For the text-containing cell, return its midpoint in (x, y) coordinate format. 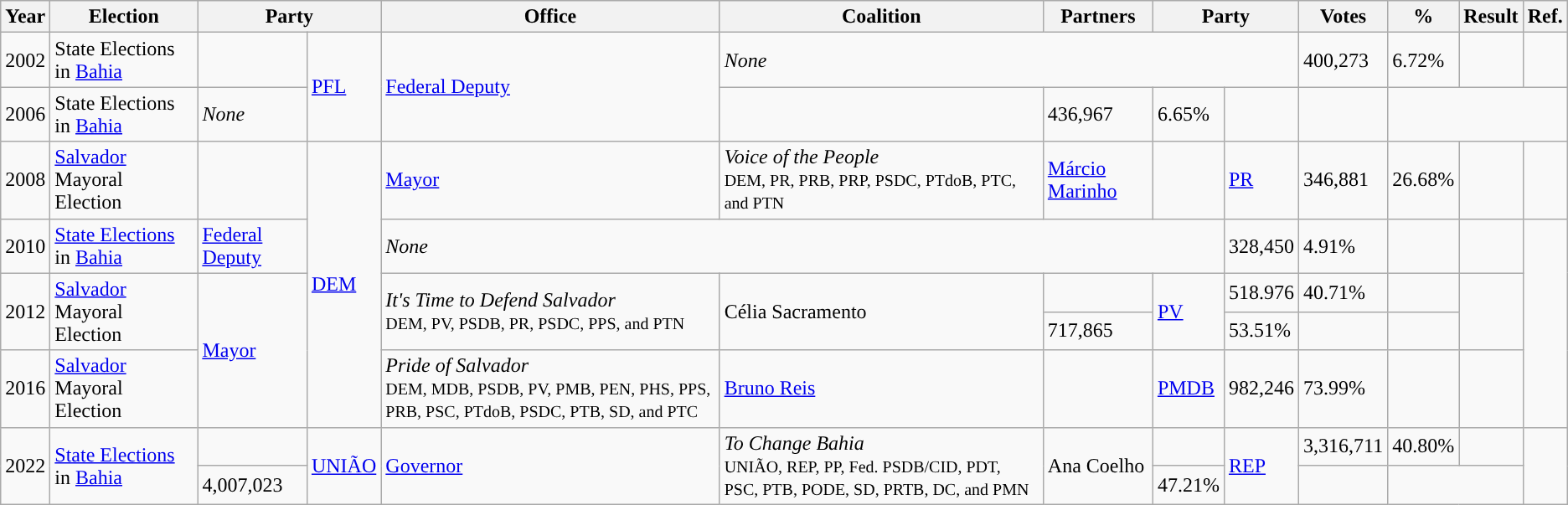
PR (1261, 180)
4.91% (1344, 246)
436,967 (1097, 114)
47.21% (1188, 485)
73.99% (1344, 389)
REP (1261, 466)
Pride of SalvadorDEM, MDB, PSDB, PV, PMB, PEN, PHS, PPS, PRB, PSC, PTdoB, PSDC, PTB, SD, and PTC (550, 389)
2022 (25, 466)
2002 (25, 60)
2010 (25, 246)
Partners (1097, 17)
53.51% (1261, 331)
Year (25, 17)
Election (124, 17)
DEM (343, 285)
PMDB (1188, 389)
717,865 (1097, 331)
Coalition (881, 17)
Votes (1344, 17)
Office (550, 17)
Result (1491, 17)
To Change BahiaUNIÃO, REP, PP, Fed. PSDB/CID, PDT, PSC, PTB, PODE, SD, PRTB, DC, and PMN (881, 466)
346,881 (1344, 180)
Voice of the PeopleDEM, PR, PRB, PRP, PSDC, PTdoB, PTC, and PTN (881, 180)
982,246 (1261, 389)
Ref. (1545, 17)
Bruno Reis (881, 389)
PV (1188, 312)
Ana Coelho (1097, 466)
400,273 (1344, 60)
UNIÃO (343, 466)
40.71% (1344, 292)
2012 (25, 312)
40.80% (1424, 446)
Célia Sacramento (881, 312)
PFL (343, 87)
% (1424, 17)
26.68% (1424, 180)
2006 (25, 114)
It's Time to Defend SalvadorDEM, PV, PSDB, PR, PSDC, PPS, and PTN (550, 312)
6.65% (1188, 114)
3,316,711 (1344, 446)
2016 (25, 389)
2008 (25, 180)
328,450 (1261, 246)
Governor (550, 466)
518.976 (1261, 292)
Márcio Marinho (1097, 180)
6.72% (1424, 60)
4,007,023 (253, 485)
